For the text-containing cell, return its midpoint in (x, y) coordinate format. 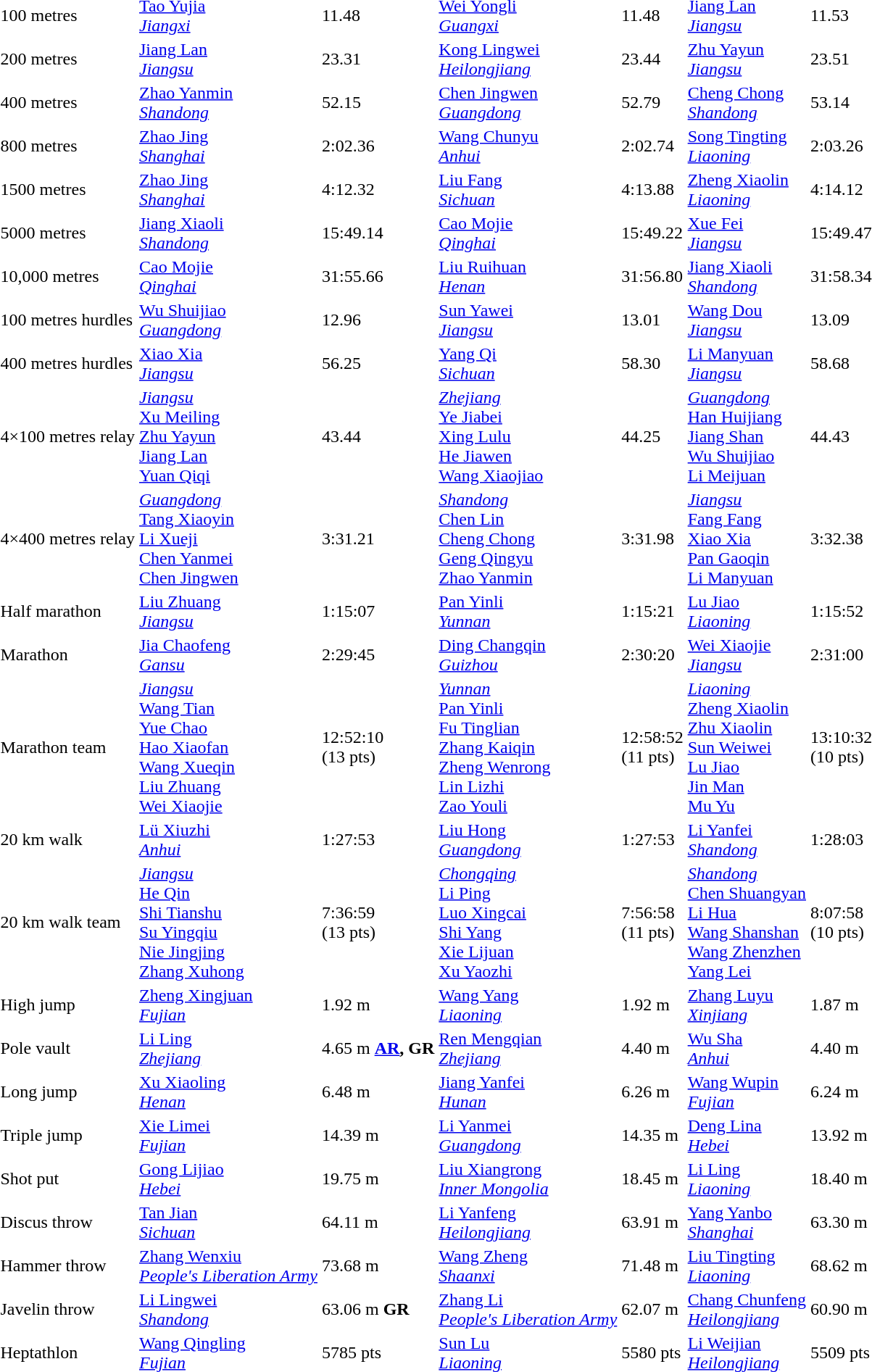
GuangdongHan HuijiangJiang ShanWu ShuijiaoLi Meijuan (747, 436)
ShandongChen ShuangyanLi HuaWang ShanshanWang ZhenzhenYang Lei (747, 922)
Zhang LuyuXinjiang (747, 1005)
4.40 m (652, 1048)
Tan JianSichuan (228, 1222)
YunnanPan YinliFu TinglianZhang KaiqinZheng WenrongLin LizhiZao Youli (528, 747)
19.75 m (378, 1178)
14.35 m (652, 1135)
2:02.74 (652, 146)
2:02.36 (378, 146)
71.48 m (652, 1265)
Jiang LanJiangsu (228, 59)
12:52:10(13 pts) (378, 747)
Yang QiSichuan (528, 364)
63.91 m (652, 1222)
LiaoningZheng XiaolinZhu XiaolinSun WeiweiLu JiaoJin ManMu Yu (747, 747)
56.25 (378, 364)
JiangsuXu MeilingZhu YayunJiang LanYuan Qiqi (228, 436)
31:55.66 (378, 277)
Liu HongGuangdong (528, 839)
Gong LijiaoHebei (228, 1178)
52.79 (652, 103)
Wu ShaAnhui (747, 1048)
ShandongChen LinCheng ChongGeng QingyuZhao Yanmin (528, 539)
2:30:20 (652, 655)
4.65 m AR, GR (378, 1048)
43.44 (378, 436)
15:49.22 (652, 233)
Song TingtingLiaoning (747, 146)
Liu TingtingLiaoning (747, 1265)
Li LingweiShandong (228, 1309)
Wei XiaojieJiangsu (747, 655)
Wang ZhengShaanxi (528, 1265)
ZhejiangYe JiabeiXing LuluHe JiawenWang Xiaojiao (528, 436)
Zhu YayunJiangsu (747, 59)
Xue FeiJiangsu (747, 233)
Li LingZhejiang (228, 1048)
Lü XiuzhiAnhui (228, 839)
23.44 (652, 59)
Liu FangSichuan (528, 190)
Jia ChaofengGansu (228, 655)
13.01 (652, 320)
Pan YinliYunnan (528, 612)
Xiao XiaJiangsu (228, 364)
GuangdongTang XiaoyinLi XuejiChen YanmeiChen Jingwen (228, 539)
Li YanmeiGuangdong (528, 1135)
Ding ChangqinGuizhou (528, 655)
62.07 m (652, 1309)
Li ManyuanJiangsu (747, 364)
Kong LingweiHeilongjiang (528, 59)
Wang WupinFujian (747, 1092)
3:31.21 (378, 539)
1:15:07 (378, 612)
63.06 m GR (378, 1309)
31:56.80 (652, 277)
Liu XiangrongInner Mongolia (528, 1178)
Yang YanboShanghai (747, 1222)
Sun YaweiJiangsu (528, 320)
52.15 (378, 103)
15:49.14 (378, 233)
Li YanfeiShandong (747, 839)
Chen JingwenGuangdong (528, 103)
6.48 m (378, 1092)
58.30 (652, 364)
Cheng ChongShandong (747, 103)
Wang ChunyuAnhui (528, 146)
7:56:58(11 pts) (652, 922)
7:36:59(13 pts) (378, 922)
Zhang WenxiuPeople's Liberation Army (228, 1265)
Liu ZhuangJiangsu (228, 612)
Zhao YanminShandong (228, 103)
Xie LimeiFujian (228, 1135)
44.25 (652, 436)
Wang YangLiaoning (528, 1005)
Chang ChunfengHeilongjiang (747, 1309)
18.45 m (652, 1178)
Zhang LiPeople's Liberation Army (528, 1309)
2:29:45 (378, 655)
Wu ShuijiaoGuangdong (228, 320)
4:12.32 (378, 190)
12:58:52(11 pts) (652, 747)
6.26 m (652, 1092)
Xu XiaolingHenan (228, 1092)
JiangsuFang FangXiao XiaPan GaoqinLi Manyuan (747, 539)
Ren MengqianZhejiang (528, 1048)
1:15:21 (652, 612)
Liu RuihuanHenan (528, 277)
Jiang YanfeiHunan (528, 1092)
Wang DouJiangsu (747, 320)
JiangsuWang TianYue ChaoHao XiaofanWang XueqinLiu ZhuangWei Xiaojie (228, 747)
Zheng XiaolinLiaoning (747, 190)
64.11 m (378, 1222)
73.68 m (378, 1265)
23.31 (378, 59)
Zheng XingjuanFujian (228, 1005)
12.96 (378, 320)
3:31.98 (652, 539)
ChongqingLi PingLuo XingcaiShi YangXie LijuanXu Yaozhi (528, 922)
Lu JiaoLiaoning (747, 612)
Deng LinaHebei (747, 1135)
Li LingLiaoning (747, 1178)
Li YanfengHeilongjiang (528, 1222)
JiangsuHe QinShi TianshuSu YingqiuNie JingjingZhang Xuhong (228, 922)
4:13.88 (652, 190)
14.39 m (378, 1135)
